Capture the cell that displays the provided text and extract its (X, Y) central coordinate. 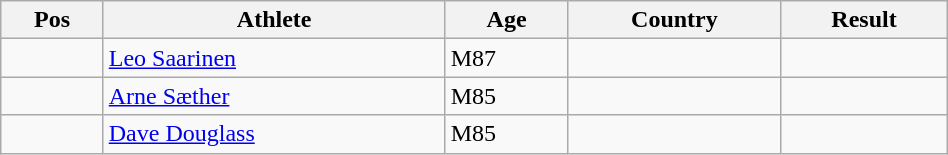
Athlete (274, 20)
Dave Douglass (274, 134)
Age (506, 20)
Result (864, 20)
Country (674, 20)
Leo Saarinen (274, 58)
M87 (506, 58)
Arne Sæther (274, 96)
Pos (52, 20)
